Identify which cell holds the provided text, then report its [X, Y] central coordinate. 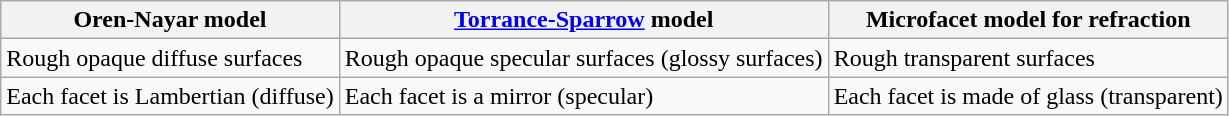
Rough opaque diffuse surfaces [170, 58]
Torrance-Sparrow model [584, 20]
Microfacet model for refraction [1028, 20]
Each facet is a mirror (specular) [584, 96]
Rough opaque specular surfaces (glossy surfaces) [584, 58]
Each facet is Lambertian (diffuse) [170, 96]
Each facet is made of glass (transparent) [1028, 96]
Rough transparent surfaces [1028, 58]
Oren-Nayar model [170, 20]
